For the text-containing cell, return its midpoint in [x, y] coordinate format. 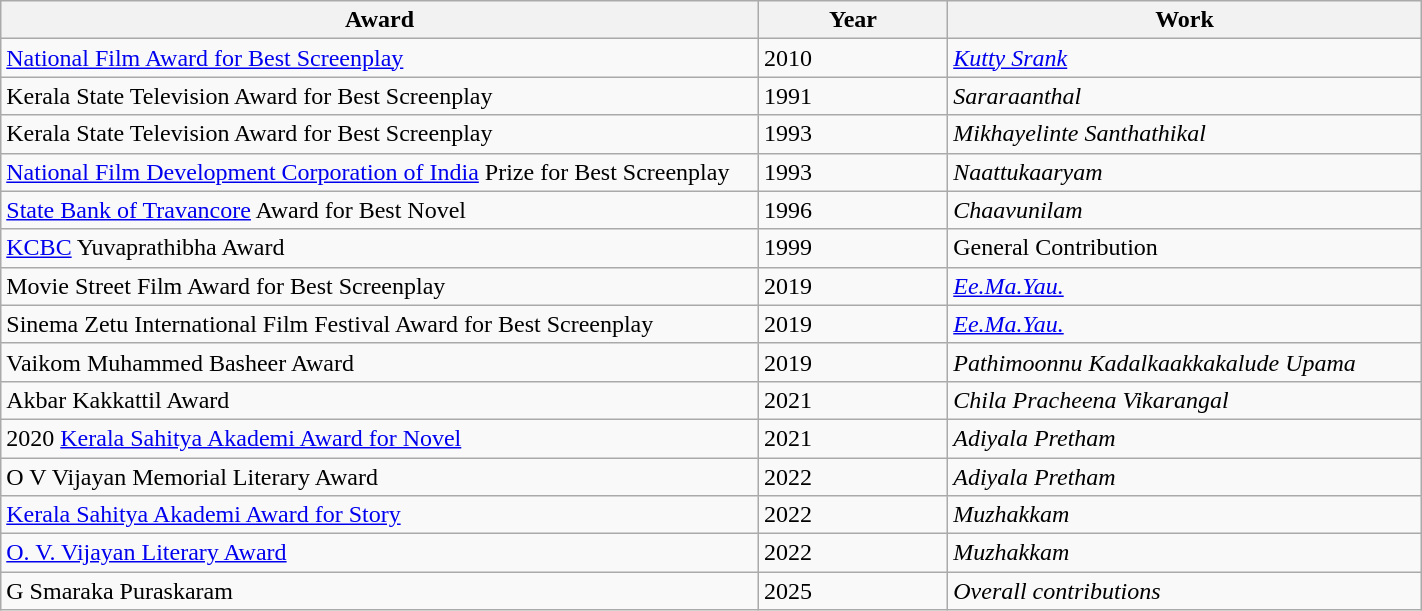
Sinema Zetu International Film Festival Award for Best Screenplay [380, 324]
2020 Kerala Sahitya Akademi Award for Novel [380, 438]
General Contribution [1185, 248]
2025 [852, 591]
Sararaanthal [1185, 96]
Work [1185, 20]
O. V. Vijayan Literary Award [380, 553]
G Smaraka Puraskaram [380, 591]
1999 [852, 248]
Naattukaaryam [1185, 172]
Chaavunilam [1185, 210]
1991 [852, 96]
Movie Street Film Award for Best Screenplay [380, 286]
Akbar Kakkattil Award [380, 400]
KCBC Yuvaprathibha Award [380, 248]
National Film Award for Best Screenplay [380, 58]
O V Vijayan Memorial Literary Award [380, 477]
Mikhayelinte Santhathikal [1185, 134]
Kutty Srank [1185, 58]
Vaikom Muhammed Basheer Award [380, 362]
State Bank of Travancore Award for Best Novel [380, 210]
Kerala Sahitya Akademi Award for Story [380, 515]
Award [380, 20]
National Film Development Corporation of India Prize for Best Screenplay [380, 172]
Pathimoonnu Kadalkaakkakalude Upama [1185, 362]
Overall contributions [1185, 591]
Chila Pracheena Vikarangal [1185, 400]
1996 [852, 210]
Year [852, 20]
2010 [852, 58]
